Provide the [X, Y] coordinate of the cell's center where the given text is located.  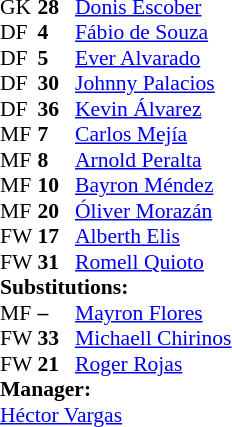
31 [57, 262]
7 [57, 135]
Johnny Palacios [153, 83]
10 [57, 185]
Carlos Mejía [153, 135]
Arnold Peralta [153, 160]
4 [57, 33]
20 [57, 211]
Fábio de Souza [153, 33]
Roger Rojas [153, 364]
36 [57, 109]
17 [57, 237]
Kevin Álvarez [153, 109]
– [57, 313]
Mayron Flores [153, 313]
30 [57, 83]
8 [57, 160]
Bayron Méndez [153, 185]
33 [57, 339]
Michaell Chirinos [153, 339]
5 [57, 58]
Alberth Elis [153, 237]
Romell Quioto [153, 262]
21 [57, 364]
Manager: [116, 389]
Óliver Morazán [153, 211]
Substitutions: [116, 287]
Ever Alvarado [153, 58]
